Search for the cell housing the specified text and yield its (x, y) center coordinate. 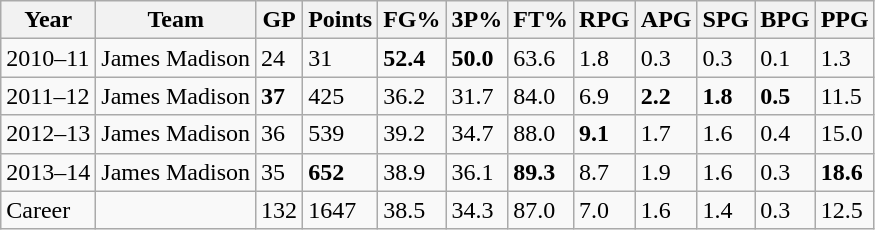
6.9 (605, 96)
38.9 (412, 172)
425 (340, 96)
36.2 (412, 96)
18.6 (844, 172)
1647 (340, 210)
1.3 (844, 58)
36.1 (477, 172)
RPG (605, 20)
7.0 (605, 210)
34.3 (477, 210)
37 (280, 96)
35 (280, 172)
9.1 (605, 134)
652 (340, 172)
2.2 (666, 96)
BPG (785, 20)
0.1 (785, 58)
84.0 (541, 96)
0.5 (785, 96)
2010–11 (48, 58)
31.7 (477, 96)
1.7 (666, 134)
FT% (541, 20)
63.6 (541, 58)
38.5 (412, 210)
Career (48, 210)
1.9 (666, 172)
3P% (477, 20)
SPG (726, 20)
2011–12 (48, 96)
36 (280, 134)
APG (666, 20)
Team (176, 20)
87.0 (541, 210)
Points (340, 20)
FG% (412, 20)
0.4 (785, 134)
52.4 (412, 58)
GP (280, 20)
24 (280, 58)
31 (340, 58)
8.7 (605, 172)
1.4 (726, 210)
11.5 (844, 96)
Year (48, 20)
88.0 (541, 134)
39.2 (412, 134)
34.7 (477, 134)
539 (340, 134)
2012–13 (48, 134)
132 (280, 210)
PPG (844, 20)
12.5 (844, 210)
89.3 (541, 172)
2013–14 (48, 172)
15.0 (844, 134)
50.0 (477, 58)
